Output the [x, y] coordinate of the center of the cell containing the given text.  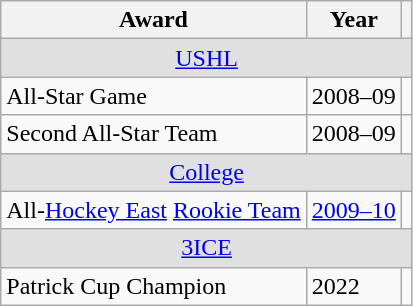
USHL [207, 58]
Award [154, 20]
2009–10 [354, 210]
All-Hockey East Rookie Team [154, 210]
2022 [354, 286]
Year [354, 20]
3ICE [207, 248]
College [207, 172]
Patrick Cup Champion [154, 286]
Second All-Star Team [154, 134]
All-Star Game [154, 96]
